Return the (X, Y) coordinate for the center point of the cell that contains the specified text.  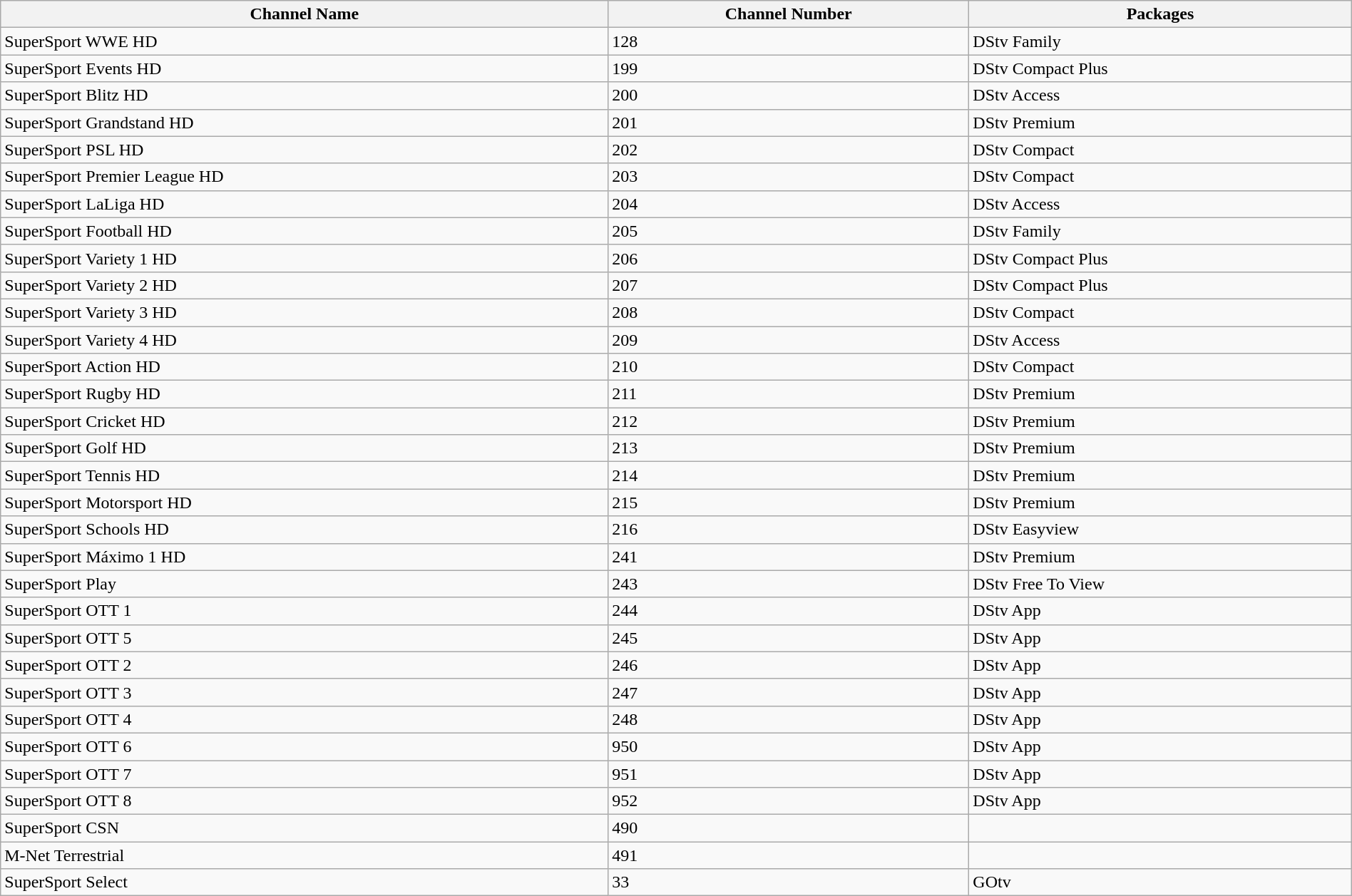
SuperSport LaLiga HD (304, 204)
SuperSport Máximo 1 HD (304, 557)
SuperSport OTT 3 (304, 692)
SuperSport OTT 2 (304, 665)
241 (789, 557)
DStv Free To View (1160, 584)
SuperSport PSL HD (304, 150)
SuperSport OTT 6 (304, 746)
M-Net Terrestrial (304, 855)
203 (789, 177)
248 (789, 719)
245 (789, 638)
209 (789, 340)
210 (789, 367)
SuperSport Variety 2 HD (304, 285)
199 (789, 68)
SuperSport Football HD (304, 231)
SuperSport Motorsport HD (304, 503)
201 (789, 123)
211 (789, 394)
243 (789, 584)
SuperSport Rugby HD (304, 394)
SuperSport Action HD (304, 367)
208 (789, 312)
33 (789, 882)
DStv Easyview (1160, 530)
952 (789, 801)
SuperSport OTT 1 (304, 611)
212 (789, 421)
SuperSport Variety 3 HD (304, 312)
951 (789, 773)
491 (789, 855)
215 (789, 503)
205 (789, 231)
SuperSport Events HD (304, 68)
200 (789, 96)
Channel Name (304, 14)
950 (789, 746)
214 (789, 475)
202 (789, 150)
SuperSport Play (304, 584)
204 (789, 204)
SuperSport OTT 4 (304, 719)
SuperSport Select (304, 882)
SuperSport Golf HD (304, 448)
SuperSport Tennis HD (304, 475)
SuperSport OTT 8 (304, 801)
207 (789, 285)
SuperSport Premier League HD (304, 177)
128 (789, 41)
213 (789, 448)
SuperSport Variety 1 HD (304, 258)
216 (789, 530)
GOtv (1160, 882)
247 (789, 692)
206 (789, 258)
SuperSport Blitz HD (304, 96)
SuperSport OTT 5 (304, 638)
244 (789, 611)
SuperSport Cricket HD (304, 421)
SuperSport CSN (304, 828)
SuperSport WWE HD (304, 41)
Packages (1160, 14)
SuperSport OTT 7 (304, 773)
490 (789, 828)
SuperSport Grandstand HD (304, 123)
246 (789, 665)
Channel Number (789, 14)
SuperSport Variety 4 HD (304, 340)
SuperSport Schools HD (304, 530)
